Provide the [X, Y] coordinate of the cell's center where the given text is located.  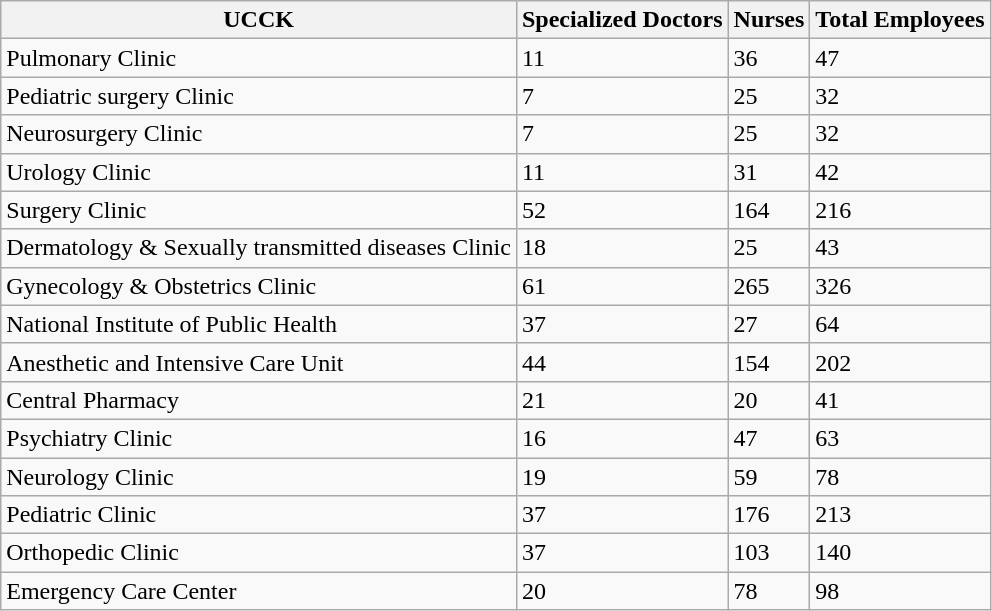
21 [622, 400]
Anesthetic and Intensive Care Unit [259, 362]
103 [769, 553]
36 [769, 58]
Total Employees [900, 20]
154 [769, 362]
216 [900, 210]
265 [769, 286]
63 [900, 438]
202 [900, 362]
140 [900, 553]
98 [900, 591]
Pediatric Clinic [259, 515]
Pulmonary Clinic [259, 58]
Orthopedic Clinic [259, 553]
Pediatric surgery Clinic [259, 96]
19 [622, 477]
Gynecology & Obstetrics Clinic [259, 286]
64 [900, 324]
52 [622, 210]
Nurses [769, 20]
Central Pharmacy [259, 400]
Neurology Clinic [259, 477]
Emergency Care Center [259, 591]
176 [769, 515]
61 [622, 286]
Psychiatry Clinic [259, 438]
16 [622, 438]
43 [900, 248]
42 [900, 172]
National Institute of Public Health [259, 324]
18 [622, 248]
Neurosurgery Clinic [259, 134]
Surgery Clinic [259, 210]
44 [622, 362]
59 [769, 477]
326 [900, 286]
31 [769, 172]
213 [900, 515]
Urology Clinic [259, 172]
164 [769, 210]
UCCK [259, 20]
27 [769, 324]
Specialized Doctors [622, 20]
41 [900, 400]
Dermatology & Sexually transmitted diseases Clinic [259, 248]
